Output the [X, Y] coordinate of the center of the cell containing the given text.  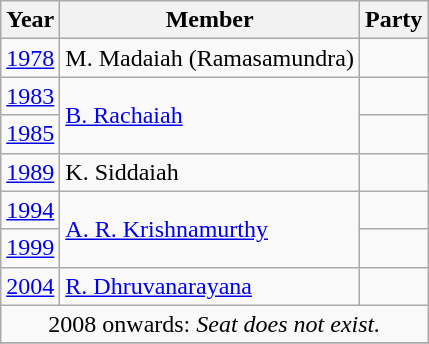
1983 [30, 96]
2004 [30, 286]
R. Dhruvanarayana [210, 286]
K. Siddaiah [210, 172]
1989 [30, 172]
1994 [30, 210]
B. Rachaiah [210, 115]
Party [393, 20]
A. R. Krishnamurthy [210, 229]
M. Madaiah (Ramasamundra) [210, 58]
1978 [30, 58]
Member [210, 20]
1985 [30, 134]
Year [30, 20]
2008 onwards: Seat does not exist. [214, 324]
1999 [30, 248]
